Return the [x, y] coordinate for the center point of the cell that contains the specified text.  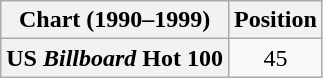
Position [276, 20]
Chart (1990–1999) [115, 20]
45 [276, 58]
US Billboard Hot 100 [115, 58]
